Identify which cell holds the provided text, then report its [X, Y] central coordinate. 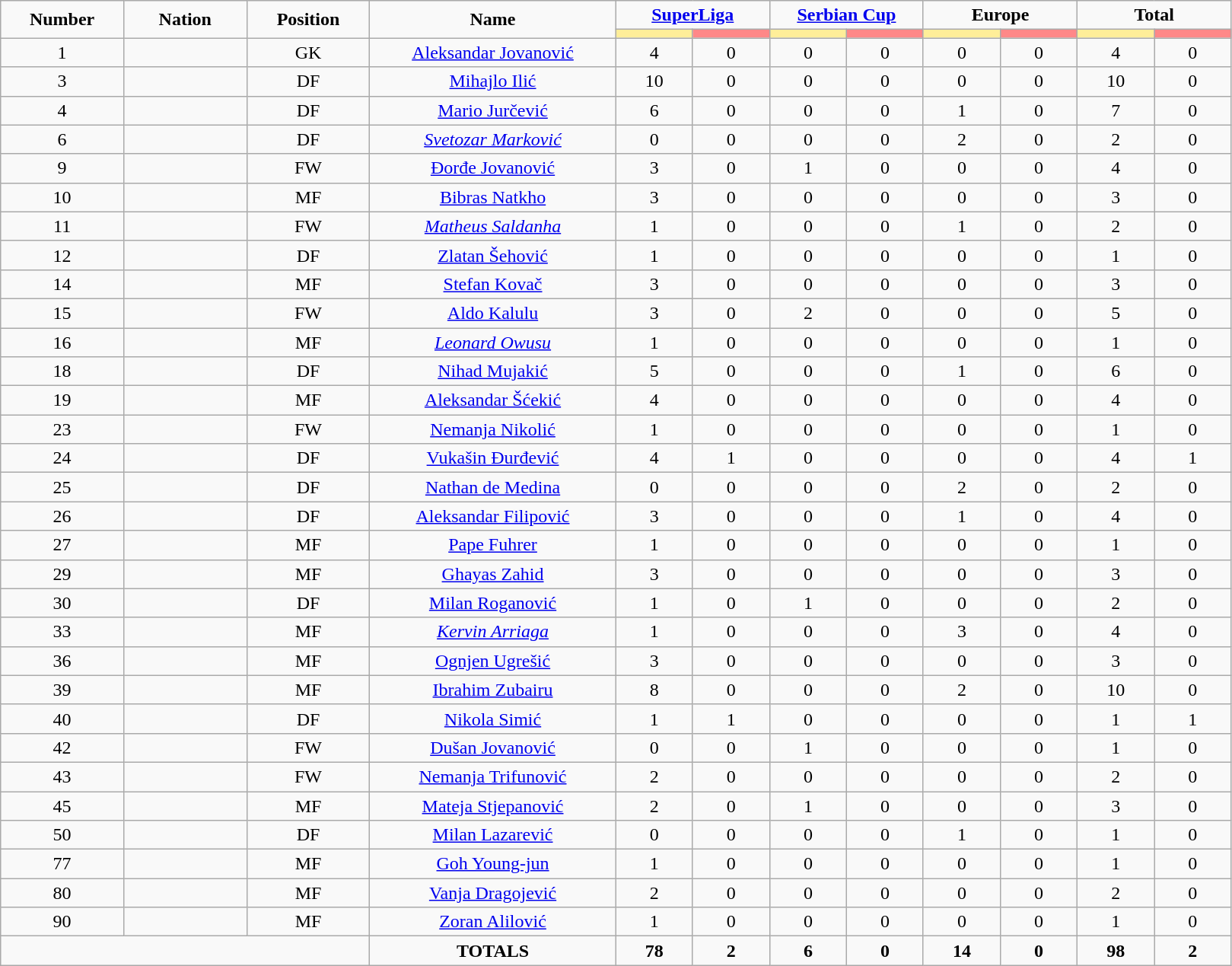
Nemanja Trifunović [493, 776]
Pape Fuhrer [493, 545]
30 [62, 603]
Vanja Dragojević [493, 893]
Position [308, 20]
Aleksandar Jovanović [493, 53]
15 [62, 313]
9 [62, 168]
Mihajlo Ilić [493, 81]
36 [62, 661]
Serbian Cup [846, 15]
26 [62, 516]
39 [62, 690]
Zoran Alilović [493, 922]
Nikola Simić [493, 719]
7 [1116, 110]
Dušan Jovanović [493, 748]
19 [62, 400]
Aldo Kalulu [493, 313]
45 [62, 806]
Nemanja Nikolić [493, 429]
29 [62, 574]
SuperLiga [692, 15]
Mateja Stjepanović [493, 806]
25 [62, 487]
Stefan Kovač [493, 284]
TOTALS [493, 951]
18 [62, 371]
40 [62, 719]
80 [62, 893]
90 [62, 922]
Ognjen Ugrešić [493, 661]
Mario Jurčević [493, 110]
Vukašin Đurđević [493, 458]
Milan Lazarević [493, 835]
Nation [185, 20]
78 [654, 951]
12 [62, 255]
Đorđe Jovanović [493, 168]
Zlatan Šehović [493, 255]
Nihad Mujakić [493, 371]
Europe [1000, 15]
Nathan de Medina [493, 487]
Kervin Arriaga [493, 632]
43 [62, 776]
Ibrahim Zubairu [493, 690]
98 [1116, 951]
Name [493, 20]
Matheus Saldanha [493, 226]
42 [62, 748]
16 [62, 342]
Aleksandar Filipović [493, 516]
Number [62, 20]
Goh Young-jun [493, 864]
8 [654, 690]
50 [62, 835]
24 [62, 458]
Milan Roganović [493, 603]
GK [308, 53]
23 [62, 429]
33 [62, 632]
Bibras Natkho [493, 197]
Leonard Owusu [493, 342]
Total [1154, 15]
11 [62, 226]
Svetozar Marković [493, 139]
Ghayas Zahid [493, 574]
77 [62, 864]
27 [62, 545]
Aleksandar Šćekić [493, 400]
